Determine the (x, y) coordinate at the center of the cell enclosing the given text.  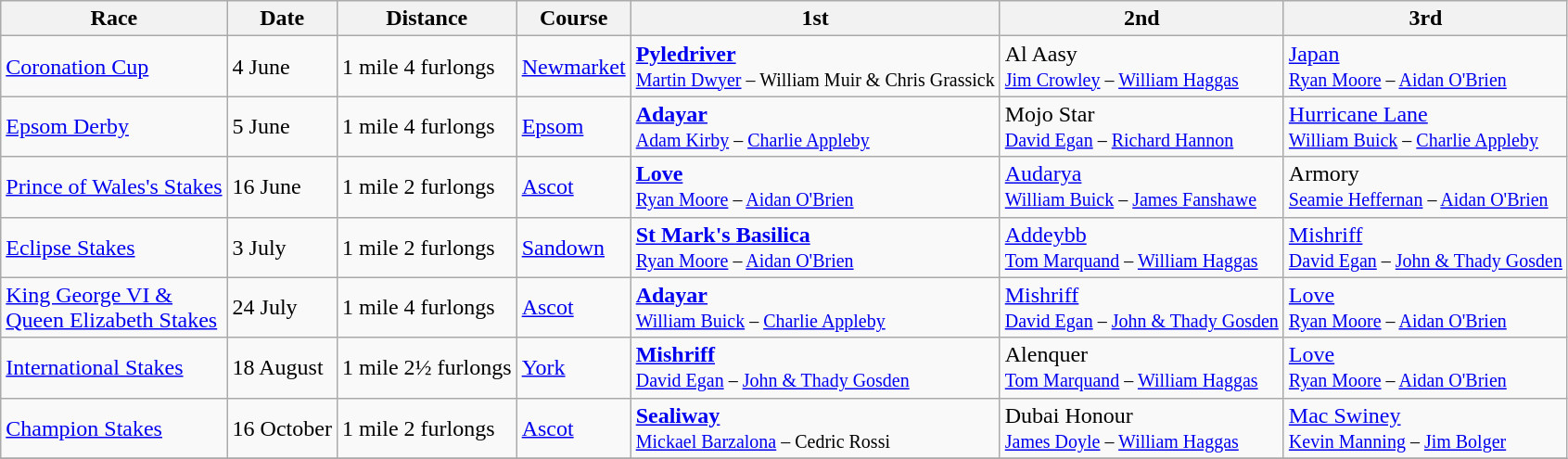
Race (114, 19)
2nd (1141, 19)
JapanRyan Moore – Aidan O'Brien (1425, 67)
Champion Stakes (114, 428)
Distance (427, 19)
4 June (282, 67)
SealiwayMickael Barzalona – Cedric Rossi (815, 428)
18 August (282, 367)
Mojo StarDavid Egan – Richard Hannon (1141, 126)
16 October (282, 428)
Newmarket (573, 67)
Epsom (573, 126)
ArmorySeamie Heffernan – Aidan O'Brien (1425, 187)
Date (282, 19)
Epsom Derby (114, 126)
3 July (282, 247)
St Mark's BasilicaRyan Moore – Aidan O'Brien (815, 247)
5 June (282, 126)
Hurricane LaneWilliam Buick – Charlie Appleby (1425, 126)
International Stakes (114, 367)
Prince of Wales's Stakes (114, 187)
AdayarAdam Kirby – Charlie Appleby (815, 126)
16 June (282, 187)
Eclipse Stakes (114, 247)
AudaryaWilliam Buick – James Fanshawe (1141, 187)
Sandown (573, 247)
Mac SwineyKevin Manning – Jim Bolger (1425, 428)
York (573, 367)
PyledriverMartin Dwyer – William Muir & Chris Grassick (815, 67)
AlenquerTom Marquand – William Haggas (1141, 367)
AddeybbTom Marquand – William Haggas (1141, 247)
24 July (282, 308)
AdayarWilliam Buick – Charlie Appleby (815, 308)
Al AasyJim Crowley – William Haggas (1141, 67)
Dubai HonourJames Doyle – William Haggas (1141, 428)
Course (573, 19)
1st (815, 19)
1 mile 2½ furlongs (427, 367)
Coronation Cup (114, 67)
King George VI &Queen Elizabeth Stakes (114, 308)
3rd (1425, 19)
